Scan for the cell matching the given text and deliver its [X, Y] coordinate at center. 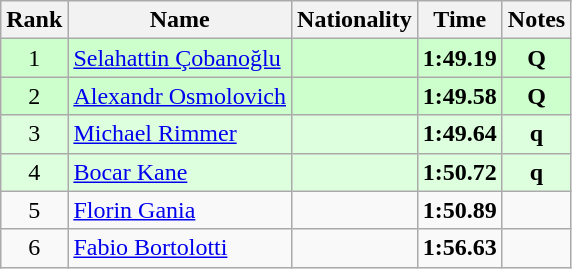
Alexandr Osmolovich [180, 96]
Name [180, 20]
Nationality [355, 20]
2 [34, 96]
1:49.19 [460, 58]
Bocar Kane [180, 172]
1:56.63 [460, 248]
1:50.89 [460, 210]
6 [34, 248]
1:49.58 [460, 96]
Time [460, 20]
5 [34, 210]
Michael Rimmer [180, 134]
3 [34, 134]
Florin Gania [180, 210]
4 [34, 172]
Notes [536, 20]
Fabio Bortolotti [180, 248]
1:50.72 [460, 172]
Selahattin Çobanoğlu [180, 58]
Rank [34, 20]
1 [34, 58]
1:49.64 [460, 134]
